Provide the [x, y] coordinate of the cell's center where the given text is located.  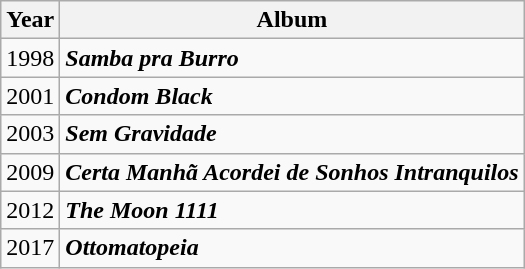
Year [30, 20]
Sem Gravidade [292, 134]
Album [292, 20]
Condom Black [292, 96]
1998 [30, 58]
Ottomatopeia [292, 248]
The Moon 1111 [292, 210]
Samba pra Burro [292, 58]
2003 [30, 134]
2009 [30, 172]
2012 [30, 210]
2001 [30, 96]
Certa Manhã Acordei de Sonhos Intranquilos [292, 172]
2017 [30, 248]
